Capture the cell that displays the provided text and extract its (x, y) central coordinate. 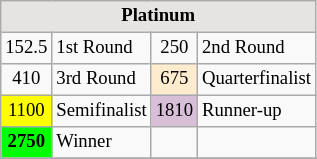
410 (26, 80)
250 (174, 48)
Winner (102, 142)
Quarterfinalist (257, 80)
2nd Round (257, 48)
3rd Round (102, 80)
675 (174, 80)
Platinum (158, 16)
1100 (26, 112)
Semifinalist (102, 112)
1810 (174, 112)
Runner-up (257, 112)
152.5 (26, 48)
2750 (26, 142)
1st Round (102, 48)
